From the cell containing the given text, extract its center point as [x, y] coordinate. 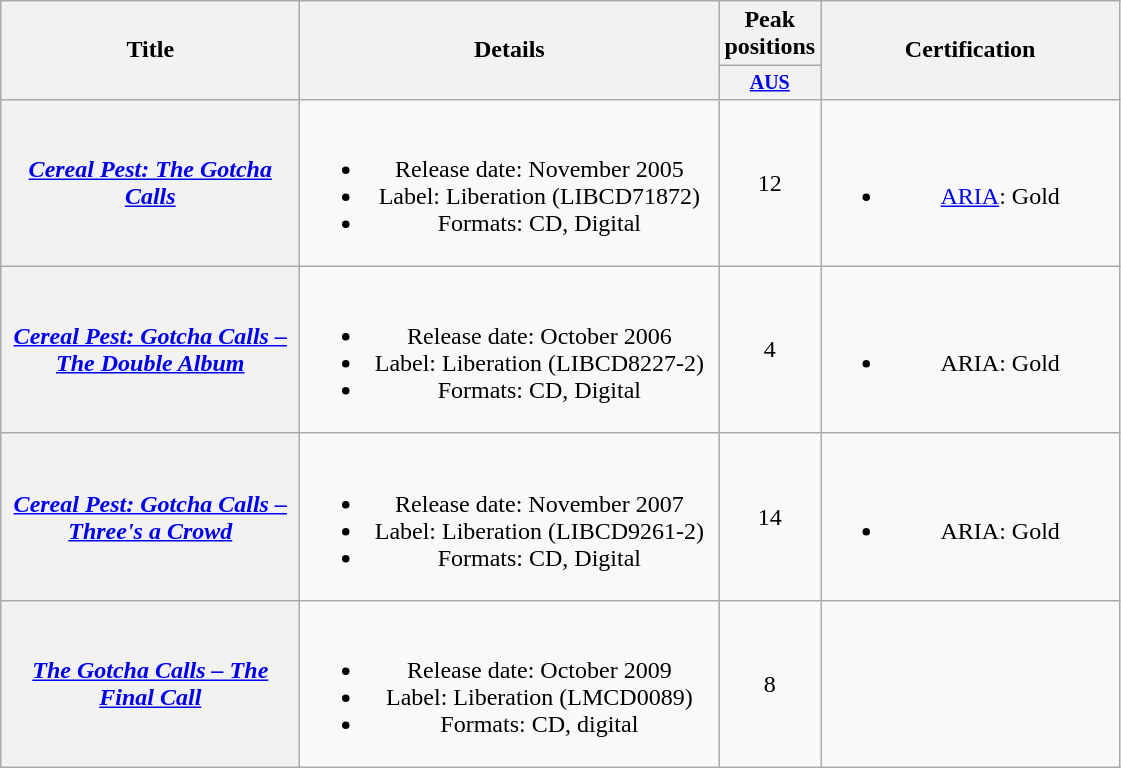
14 [770, 516]
4 [770, 350]
Release date: November 2007Label: Liberation (LIBCD9261-2)Formats: CD, Digital [510, 516]
AUS [770, 82]
8 [770, 684]
12 [770, 182]
The Gotcha Calls – The Final Call [150, 684]
Release date: October 2006Label: Liberation (LIBCD8227-2)Formats: CD, Digital [510, 350]
Details [510, 50]
Release date: November 2005Label: Liberation (LIBCD71872)Formats: CD, Digital [510, 182]
Certification [970, 50]
Cereal Pest: Gotcha Calls – Three's a Crowd [150, 516]
Cereal Pest: The Gotcha Calls [150, 182]
Release date: October 2009Label: Liberation (LMCD0089)Formats: CD, digital [510, 684]
Cereal Pest: Gotcha Calls – The Double Album [150, 350]
Title [150, 50]
Peak positions [770, 34]
